Locate the cell with the specified text and output its [X, Y] center coordinate. 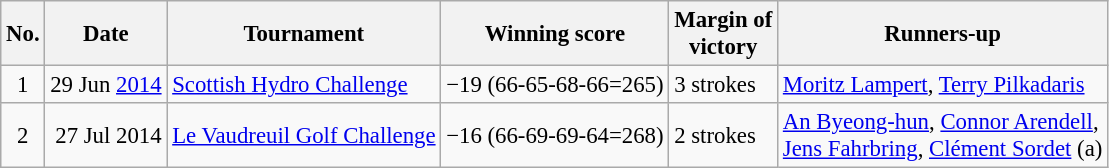
29 Jun 2014 [106, 85]
−16 (66-69-69-64=268) [555, 136]
2 strokes [724, 136]
Moritz Lampert, Terry Pilkadaris [943, 85]
Tournament [304, 34]
Date [106, 34]
No. [23, 34]
27 Jul 2014 [106, 136]
2 [23, 136]
An Byeong-hun, Connor Arendell, Jens Fahrbring, Clément Sordet (a) [943, 136]
3 strokes [724, 85]
Margin ofvictory [724, 34]
Scottish Hydro Challenge [304, 85]
−19 (66-65-68-66=265) [555, 85]
Runners-up [943, 34]
1 [23, 85]
Le Vaudreuil Golf Challenge [304, 136]
Winning score [555, 34]
